Scan for the cell matching the given text and deliver its (x, y) coordinate at center. 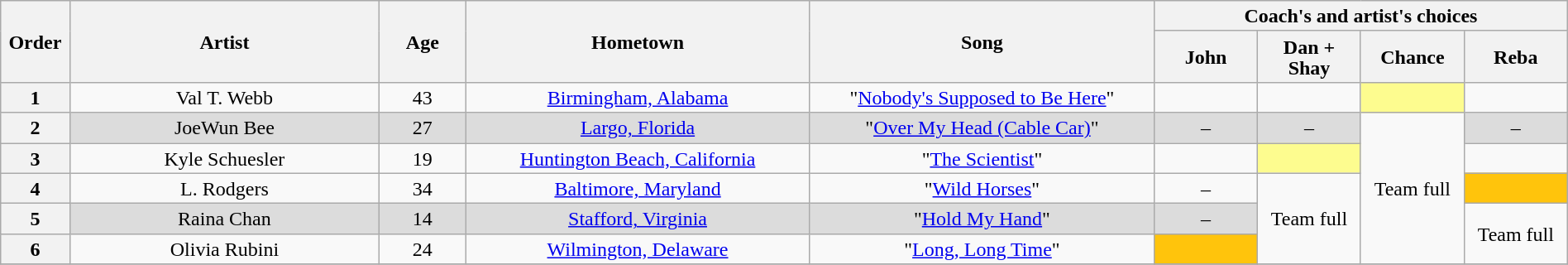
"Hold My Hand" (982, 219)
"Wild Horses" (982, 189)
2 (35, 128)
6 (35, 248)
Largo, Florida (638, 128)
L. Rodgers (225, 189)
"Nobody's Supposed to Be Here" (982, 98)
John (1206, 56)
Stafford, Virginia (638, 219)
Huntington Beach, California (638, 157)
Hometown (638, 41)
"Over My Head (Cable Car)" (982, 128)
Chance (1413, 56)
Reba (1515, 56)
Kyle Schuesler (225, 157)
24 (423, 248)
Order (35, 41)
Olivia Rubini (225, 248)
3 (35, 157)
Wilmington, Delaware (638, 248)
34 (423, 189)
Val T. Webb (225, 98)
Artist (225, 41)
Birmingham, Alabama (638, 98)
27 (423, 128)
1 (35, 98)
"Long, Long Time" (982, 248)
Dan + Shay (1310, 56)
Coach's and artist's choices (1361, 17)
Baltimore, Maryland (638, 189)
43 (423, 98)
"The Scientist" (982, 157)
14 (423, 219)
19 (423, 157)
4 (35, 189)
Raina Chan (225, 219)
Age (423, 41)
5 (35, 219)
JoeWun Bee (225, 128)
Song (982, 41)
